For the text-containing cell, return its midpoint in (X, Y) coordinate format. 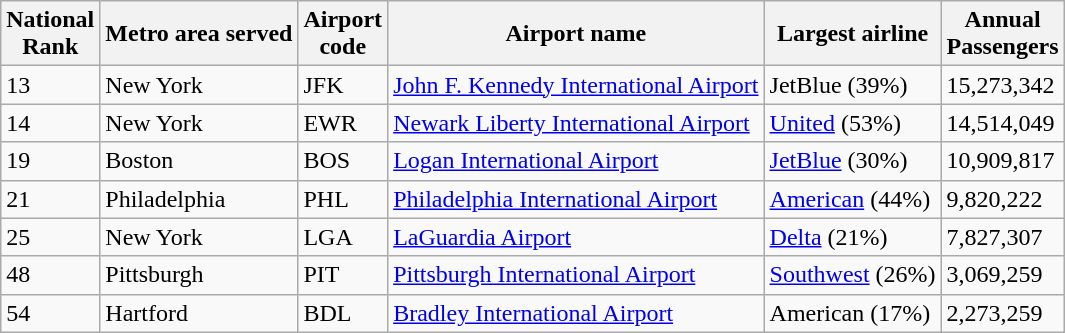
American (17%) (852, 313)
BDL (343, 313)
American (44%) (852, 199)
Delta (21%) (852, 237)
Hartford (199, 313)
BOS (343, 161)
Philadelphia (199, 199)
Largest airline (852, 34)
JetBlue (39%) (852, 85)
15,273,342 (1002, 85)
Logan International Airport (576, 161)
Airportcode (343, 34)
PIT (343, 275)
48 (50, 275)
14 (50, 123)
LaGuardia Airport (576, 237)
Philadelphia International Airport (576, 199)
19 (50, 161)
Southwest (26%) (852, 275)
Metro area served (199, 34)
EWR (343, 123)
Boston (199, 161)
9,820,222 (1002, 199)
Pittsburgh (199, 275)
PHL (343, 199)
John F. Kennedy International Airport (576, 85)
3,069,259 (1002, 275)
21 (50, 199)
2,273,259 (1002, 313)
10,909,817 (1002, 161)
7,827,307 (1002, 237)
NationalRank (50, 34)
25 (50, 237)
AnnualPassengers (1002, 34)
Bradley International Airport (576, 313)
54 (50, 313)
JFK (343, 85)
Airport name (576, 34)
United (53%) (852, 123)
13 (50, 85)
14,514,049 (1002, 123)
JetBlue (30%) (852, 161)
LGA (343, 237)
Newark Liberty International Airport (576, 123)
Pittsburgh International Airport (576, 275)
